Scan for the cell matching the given text and deliver its [x, y] coordinate at center. 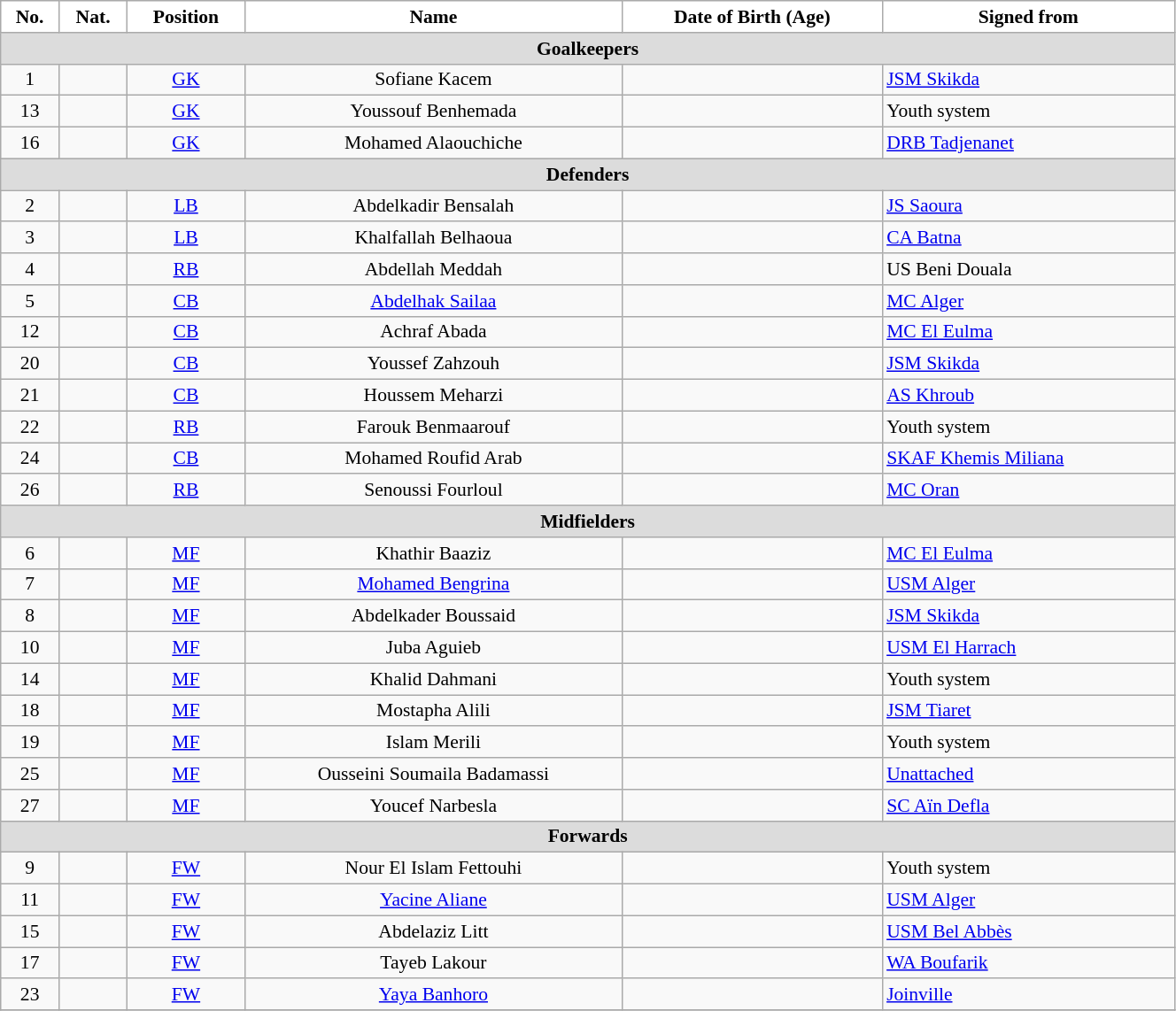
14 [30, 679]
8 [30, 616]
Mohamed Bengrina [433, 584]
21 [30, 396]
USM El Harrach [1028, 648]
Unattached [1028, 774]
7 [30, 584]
Khathir Baaziz [433, 553]
Abdelhak Sailaa [433, 301]
Khalid Dahmani [433, 679]
Goalkeepers [588, 49]
Mohamed Alaouchiche [433, 143]
17 [30, 963]
13 [30, 112]
20 [30, 364]
Midfielders [588, 521]
AS Khroub [1028, 396]
15 [30, 931]
Sofiane Kacem [433, 80]
Farouk Benmaarouf [433, 427]
JSM Tiaret [1028, 711]
JS Saoura [1028, 206]
Name [433, 17]
Abdelkadir Bensalah [433, 206]
US Beni Douala [1028, 269]
WA Boufarik [1028, 963]
22 [30, 427]
Abdelaziz Litt [433, 931]
23 [30, 995]
DRB Tadjenanet [1028, 143]
Nat. [94, 17]
Senoussi Fourloul [433, 490]
25 [30, 774]
Forwards [588, 837]
Abdelkader Boussaid [433, 616]
Youssef Zahzouh [433, 364]
MC Oran [1028, 490]
Yaya Banhoro [433, 995]
27 [30, 806]
Juba Aguieb [433, 648]
Tayeb Lakour [433, 963]
Achraf Abada [433, 332]
2 [30, 206]
6 [30, 553]
Signed from [1028, 17]
19 [30, 743]
SKAF Khemis Miliana [1028, 459]
Abdellah Meddah [433, 269]
Khalfallah Belhaoua [433, 238]
MC Alger [1028, 301]
Youssouf Benhemada [433, 112]
Nour El Islam Fettouhi [433, 868]
1 [30, 80]
USM Bel Abbès [1028, 931]
Ousseini Soumaila Badamassi [433, 774]
CA Batna [1028, 238]
24 [30, 459]
26 [30, 490]
Islam Merili [433, 743]
4 [30, 269]
9 [30, 868]
3 [30, 238]
Mostapha Alili [433, 711]
18 [30, 711]
5 [30, 301]
Joinville [1028, 995]
No. [30, 17]
Yacine Aliane [433, 900]
Youcef Narbesla [433, 806]
Date of Birth (Age) [753, 17]
11 [30, 900]
10 [30, 648]
SC Aïn Defla [1028, 806]
Houssem Meharzi [433, 396]
Mohamed Roufid Arab [433, 459]
Defenders [588, 174]
16 [30, 143]
Position [186, 17]
12 [30, 332]
